Pinpoint the cell where the given text exists, returning its [X, Y] midpoint coordinate. 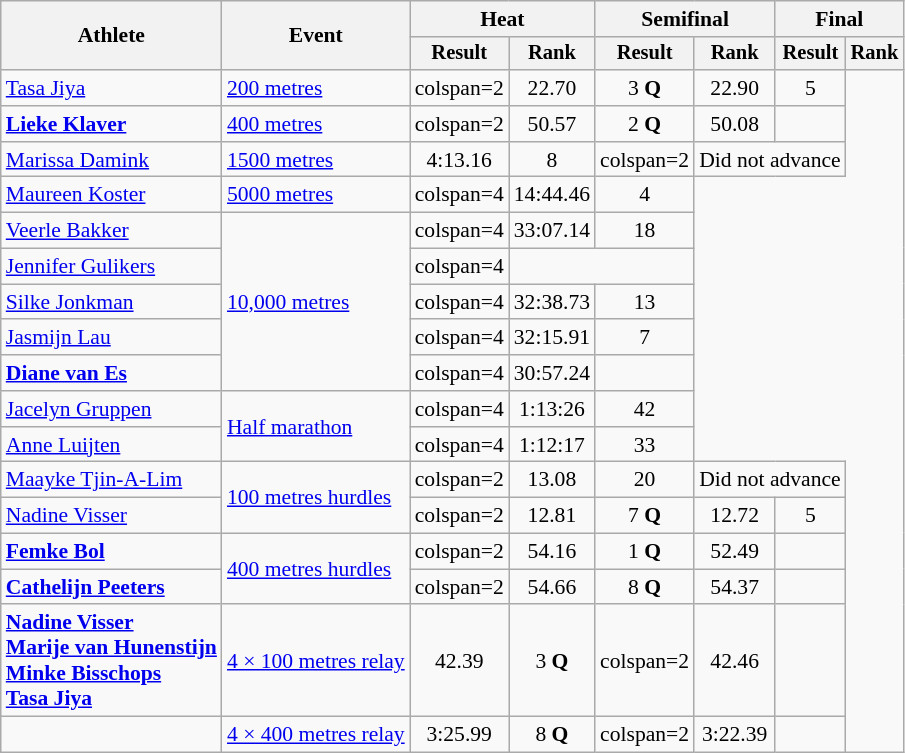
4 × 400 metres relay [316, 735]
18 [644, 231]
5000 metres [316, 195]
Silke Jonkman [112, 302]
22.90 [734, 88]
Cathelijn Peeters [112, 587]
Femke Bol [112, 552]
12.81 [552, 516]
32:15.91 [552, 338]
Jacelyn Gruppen [112, 409]
1 Q [644, 552]
54.16 [552, 552]
Lieke Klaver [112, 124]
Anne Luijten [112, 445]
50.57 [552, 124]
4 [644, 195]
33 [644, 445]
13 [644, 302]
54.37 [734, 587]
13.08 [552, 480]
1500 metres [316, 160]
7 [644, 338]
1:13:26 [552, 409]
2 Q [644, 124]
8 [552, 160]
30:57.24 [552, 373]
Event [316, 36]
54.66 [552, 587]
200 metres [316, 88]
Maayke Tjin-A-Lim [112, 480]
1:12:17 [552, 445]
22.70 [552, 88]
Final [839, 19]
12.72 [734, 516]
42.39 [460, 661]
33:07.14 [552, 231]
14:44.46 [552, 195]
42.46 [734, 661]
Heat [502, 19]
Jasmijn Lau [112, 338]
20 [644, 480]
Marissa Damink [112, 160]
3:25.99 [460, 735]
400 metres [316, 124]
Nadine Visser [112, 516]
100 metres hurdles [316, 498]
32:38.73 [552, 302]
400 metres hurdles [316, 570]
Half marathon [316, 426]
10,000 metres [316, 302]
Diane van Es [112, 373]
Maureen Koster [112, 195]
Semifinal [685, 19]
4 × 100 metres relay [316, 661]
4:13.16 [460, 160]
3:22.39 [734, 735]
52.49 [734, 552]
Veerle Bakker [112, 231]
Athlete [112, 36]
7 Q [644, 516]
42 [644, 409]
Jennifer Gulikers [112, 267]
Tasa Jiya [112, 88]
Nadine VisserMarije van HunenstijnMinke BisschopsTasa Jiya [112, 661]
50.08 [734, 124]
